Pinpoint the cell where the given text exists, returning its (x, y) midpoint coordinate. 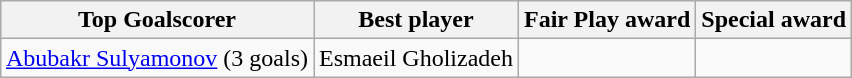
Top Goalscorer (156, 20)
Fair Play award (608, 20)
Special award (774, 20)
Esmaeil Gholizadeh (416, 58)
Abubakr Sulyamonov (3 goals) (156, 58)
Best player (416, 20)
